Scan for the cell matching the given text and deliver its (x, y) coordinate at center. 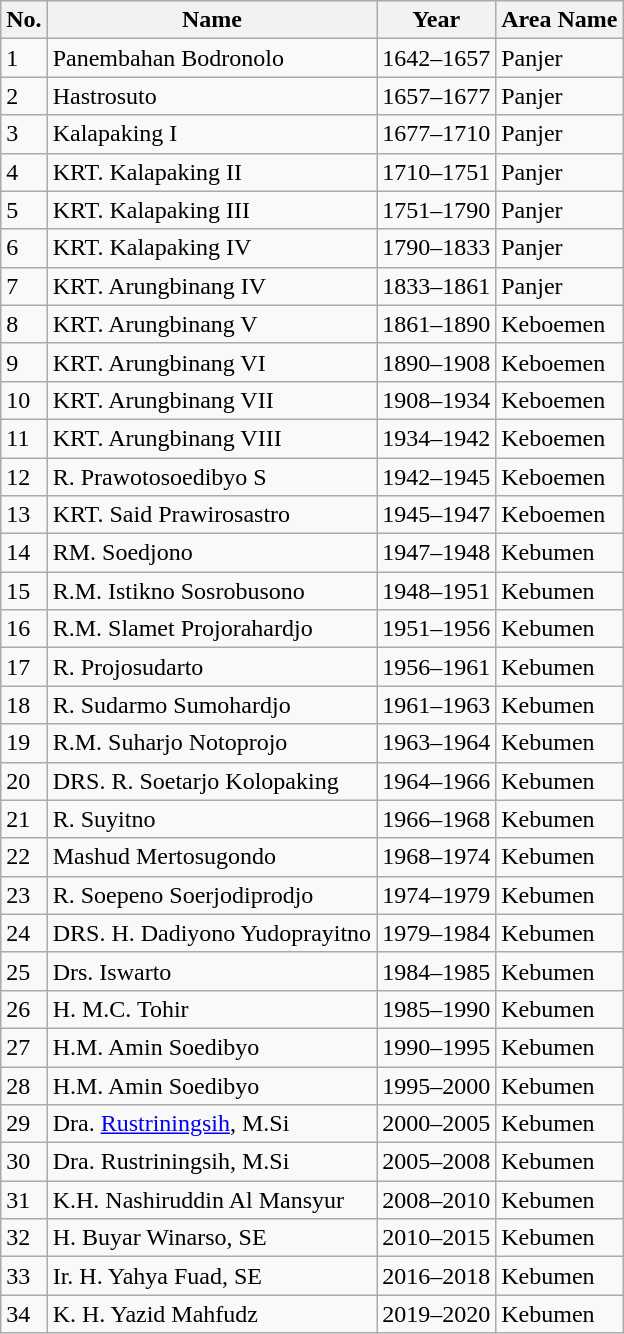
1947–1948 (436, 553)
R. Soepeno Soerjodiprodjo (212, 895)
Hastrosuto (212, 96)
19 (24, 743)
14 (24, 553)
30 (24, 1162)
1945–1947 (436, 515)
K.H. Nashiruddin Al Mansyur (212, 1200)
4 (24, 172)
1 (24, 58)
Area Name (560, 20)
1984–1985 (436, 971)
DRS. H. Dadiyono Yudoprayitno (212, 933)
1963–1964 (436, 743)
KRT. Kalapaking III (212, 210)
17 (24, 667)
11 (24, 438)
23 (24, 895)
H. Buyar Winarso, SE (212, 1238)
1861–1890 (436, 324)
1751–1790 (436, 210)
Name (212, 20)
Mashud Mertosugondo (212, 857)
1677–1710 (436, 134)
1961–1963 (436, 705)
33 (24, 1276)
2016–2018 (436, 1276)
1974–1979 (436, 895)
No. (24, 20)
5 (24, 210)
Drs. Iswarto (212, 971)
15 (24, 591)
Ir. H. Yahya Fuad, SE (212, 1276)
22 (24, 857)
31 (24, 1200)
16 (24, 629)
13 (24, 515)
1942–1945 (436, 477)
KRT. Arungbinang V (212, 324)
R.M. Suharjo Notoprojo (212, 743)
34 (24, 1314)
KRT. Said Prawirosastro (212, 515)
KRT. Arungbinang VIII (212, 438)
6 (24, 248)
R. Sudarmo Sumohardjo (212, 705)
1979–1984 (436, 933)
32 (24, 1238)
26 (24, 1009)
1966–1968 (436, 819)
20 (24, 781)
21 (24, 819)
2019–2020 (436, 1314)
9 (24, 362)
R. Projosudarto (212, 667)
H. M.C. Tohir (212, 1009)
DRS. R. Soetarjo Kolopaking (212, 781)
R. Prawotosoedibyo S (212, 477)
1985–1990 (436, 1009)
2005–2008 (436, 1162)
10 (24, 400)
1657–1677 (436, 96)
1968–1974 (436, 857)
24 (24, 933)
1956–1961 (436, 667)
29 (24, 1124)
27 (24, 1047)
1964–1966 (436, 781)
8 (24, 324)
1790–1833 (436, 248)
R. Suyitno (212, 819)
7 (24, 286)
2 (24, 96)
3 (24, 134)
1833–1861 (436, 286)
1934–1942 (436, 438)
2008–2010 (436, 1200)
Kalapaking I (212, 134)
K. H. Yazid Mahfudz (212, 1314)
12 (24, 477)
KRT. Arungbinang VI (212, 362)
KRT. Arungbinang IV (212, 286)
28 (24, 1085)
R.M. Istikno Sosrobusono (212, 591)
Panembahan Bodronolo (212, 58)
1710–1751 (436, 172)
1990–1995 (436, 1047)
1908–1934 (436, 400)
1890–1908 (436, 362)
2000–2005 (436, 1124)
1642–1657 (436, 58)
Year (436, 20)
25 (24, 971)
18 (24, 705)
KRT. Kalapaking II (212, 172)
1948–1951 (436, 591)
2010–2015 (436, 1238)
RM. Soedjono (212, 553)
R.M. Slamet Projorahardjo (212, 629)
1951–1956 (436, 629)
KRT. Kalapaking IV (212, 248)
1995–2000 (436, 1085)
KRT. Arungbinang VII (212, 400)
